Pinpoint the cell where the given text exists, returning its [x, y] midpoint coordinate. 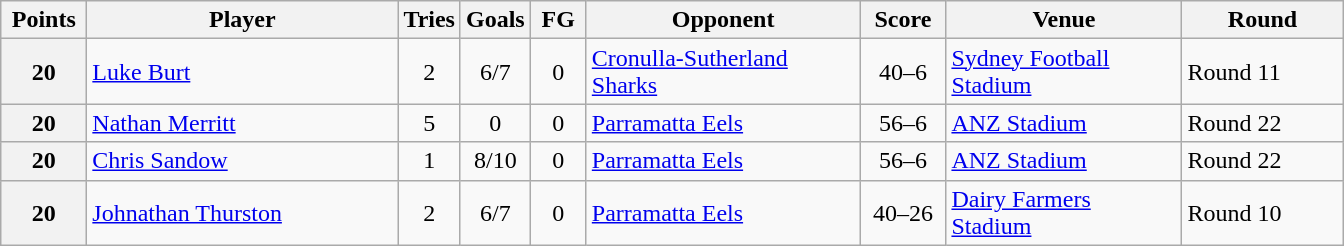
Round [1262, 20]
1 [430, 161]
Opponent [723, 20]
Points [44, 20]
Round 10 [1262, 212]
Player [242, 20]
Nathan Merritt [242, 123]
Score [903, 20]
40–6 [903, 72]
Chris Sandow [242, 161]
5 [430, 123]
Venue [1064, 20]
Goals [495, 20]
Luke Burt [242, 72]
8/10 [495, 161]
Cronulla-Sutherland Sharks [723, 72]
Round 11 [1262, 72]
Tries [430, 20]
Sydney Football Stadium [1064, 72]
40–26 [903, 212]
FG [558, 20]
Dairy Farmers Stadium [1064, 212]
Johnathan Thurston [242, 212]
